For the text-containing cell, return its midpoint in [X, Y] coordinate format. 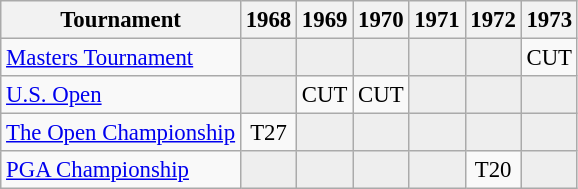
1973 [549, 20]
Masters Tournament [121, 58]
1968 [268, 20]
U.S. Open [121, 95]
1972 [493, 20]
1969 [325, 20]
The Open Championship [121, 133]
1971 [437, 20]
T27 [268, 133]
1970 [381, 20]
PGA Championship [121, 170]
Tournament [121, 20]
T20 [493, 170]
